Search for the cell housing the specified text and yield its (x, y) center coordinate. 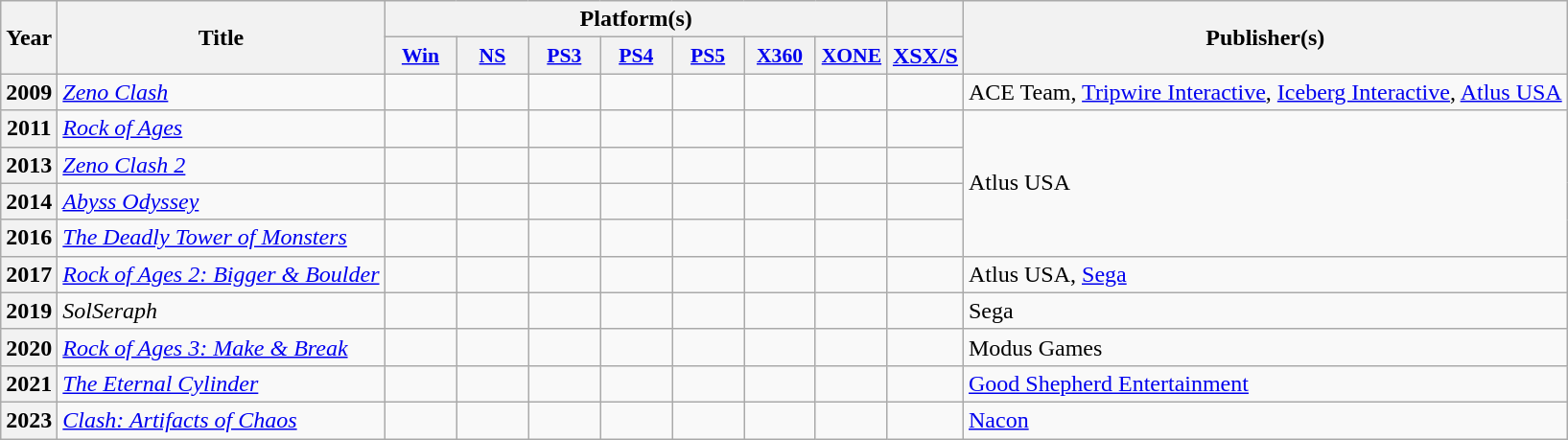
NS (493, 56)
2017 (29, 274)
2023 (29, 420)
PS3 (564, 56)
SolSeraph (221, 311)
Abyss Odyssey (221, 201)
PS5 (708, 56)
2009 (29, 92)
XONE (852, 56)
2014 (29, 201)
Platform(s) (636, 19)
2020 (29, 347)
Year (29, 37)
2013 (29, 165)
PS4 (637, 56)
Rock of Ages (221, 128)
Zeno Clash (221, 92)
Zeno Clash 2 (221, 165)
Clash: Artifacts of Chaos (221, 420)
The Eternal Cylinder (221, 383)
XSX/S (924, 56)
Modus Games (1265, 347)
Rock of Ages 2: Bigger & Boulder (221, 274)
2019 (29, 311)
2011 (29, 128)
The Deadly Tower of Monsters (221, 238)
Title (221, 37)
Atlus USA, Sega (1265, 274)
Nacon (1265, 420)
Atlus USA (1265, 183)
2016 (29, 238)
Good Shepherd Entertainment (1265, 383)
2021 (29, 383)
Rock of Ages 3: Make & Break (221, 347)
Sega (1265, 311)
ACE Team, Tripwire Interactive, Iceberg Interactive, Atlus USA (1265, 92)
X360 (781, 56)
Publisher(s) (1265, 37)
Win (420, 56)
